Return [x, y] of the center of cell containing provided text 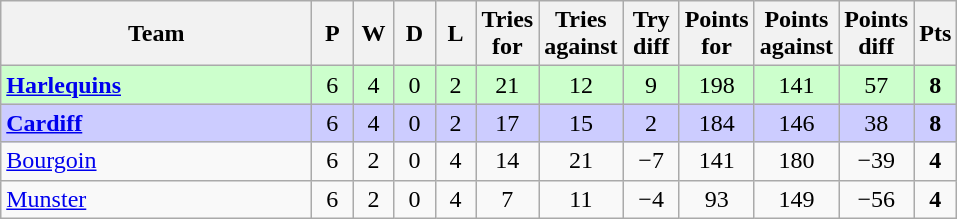
15 [581, 123]
184 [716, 123]
−39 [876, 161]
93 [716, 199]
−56 [876, 199]
9 [651, 85]
38 [876, 123]
180 [796, 161]
Munster [156, 199]
Cardiff [156, 123]
P [332, 34]
Bourgoin [156, 161]
Team [156, 34]
Points diff [876, 34]
7 [508, 199]
12 [581, 85]
17 [508, 123]
Tries for [508, 34]
149 [796, 199]
Harlequins [156, 85]
Try diff [651, 34]
146 [796, 123]
57 [876, 85]
−4 [651, 199]
Points against [796, 34]
D [414, 34]
Points for [716, 34]
14 [508, 161]
Pts [936, 34]
Tries against [581, 34]
W [374, 34]
L [456, 34]
−7 [651, 161]
11 [581, 199]
198 [716, 85]
